Identify which cell holds the provided text, then report its (x, y) central coordinate. 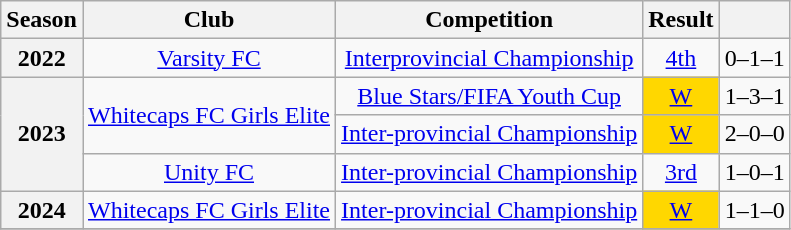
Blue Stars/FIFA Youth Cup (490, 96)
Unity FC (208, 172)
Season (42, 20)
Competition (490, 20)
2024 (42, 210)
3rd (681, 172)
2022 (42, 58)
1–0–1 (754, 172)
4th (681, 58)
0–1–1 (754, 58)
Result (681, 20)
2023 (42, 134)
Interprovincial Championship (490, 58)
Club (208, 20)
Varsity FC (208, 58)
1–1–0 (754, 210)
2–0–0 (754, 134)
1–3–1 (754, 96)
